Search for the cell housing the specified text and yield its [X, Y] center coordinate. 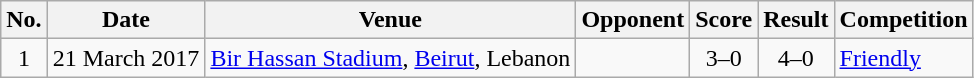
3–0 [724, 58]
4–0 [796, 58]
Competition [904, 20]
1 [24, 58]
21 March 2017 [126, 58]
Bir Hassan Stadium, Beirut, Lebanon [390, 58]
Result [796, 20]
Score [724, 20]
No. [24, 20]
Friendly [904, 58]
Opponent [633, 20]
Date [126, 20]
Venue [390, 20]
